Provide the (X, Y) coordinate of the cell's center where the given text is located.  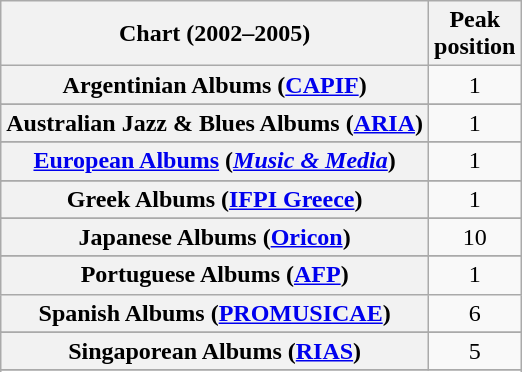
Japanese Albums (Oricon) (215, 237)
Australian Jazz & Blues Albums (ARIA) (215, 123)
Spanish Albums (PROMUSICAE) (215, 313)
Greek Albums (IFPI Greece) (215, 199)
Singaporean Albums (RIAS) (215, 351)
6 (475, 313)
Portuguese Albums (AFP) (215, 275)
European Albums (Music & Media) (215, 161)
5 (475, 351)
10 (475, 237)
Peakposition (475, 34)
Chart (2002–2005) (215, 34)
Argentinian Albums (CAPIF) (215, 85)
